Search for the cell housing the specified text and yield its [X, Y] center coordinate. 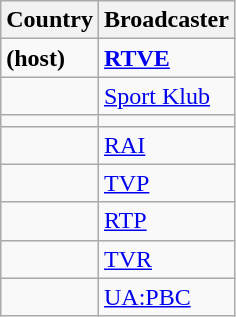
TVP [166, 183]
Broadcaster [166, 20]
Sport Klub [166, 96]
RTP [166, 221]
TVR [166, 259]
Country [50, 20]
UA:PBC [166, 297]
RAI [166, 145]
(host) [50, 58]
RTVE [166, 58]
